From the cell containing the given text, extract its center point as (X, Y) coordinate. 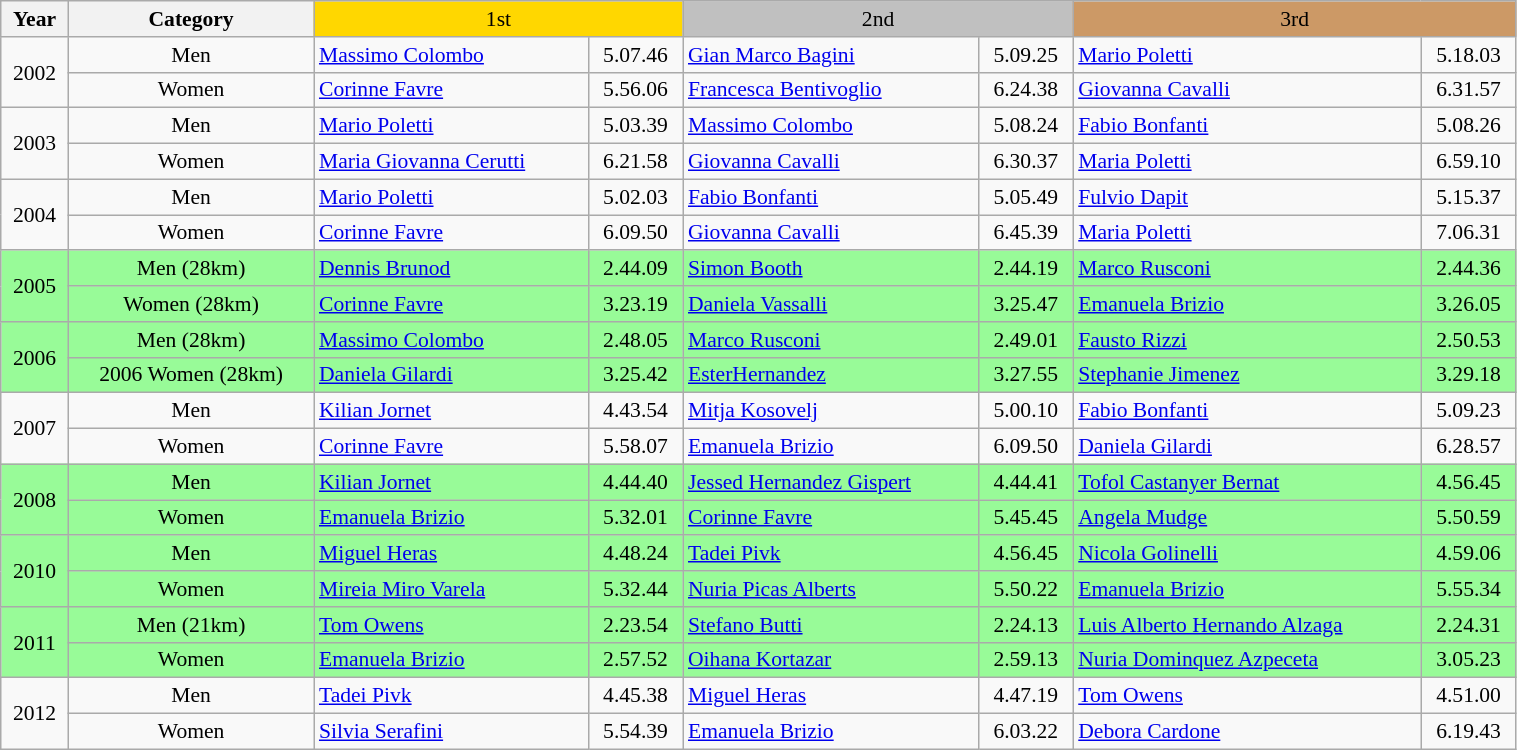
Stefano Butti (830, 625)
2.44.09 (636, 269)
Tofol Castanyer Bernat (1247, 482)
6.28.57 (1468, 447)
EsterHernandez (830, 375)
2.44.36 (1468, 269)
2.50.53 (1468, 340)
Men (21km) (191, 625)
2010 (35, 572)
2.57.52 (636, 660)
5.03.39 (636, 126)
2.49.01 (1026, 340)
3.25.42 (636, 375)
6.59.10 (1468, 162)
3.27.55 (1026, 375)
2002 (35, 72)
3.26.05 (1468, 304)
2nd (878, 19)
2.24.13 (1026, 625)
5.32.44 (636, 589)
5.07.46 (636, 55)
4.44.40 (636, 482)
2011 (35, 642)
Mitja Kosovelj (830, 411)
3rd (1294, 19)
4.47.19 (1026, 696)
2007 (35, 428)
6.19.43 (1468, 732)
Category (191, 19)
4.51.00 (1468, 696)
5.02.03 (636, 197)
2003 (35, 144)
5.15.37 (1468, 197)
2004 (35, 214)
Silvia Serafini (451, 732)
Mireia Miro Varela (451, 589)
Nuria Dominquez Azpeceta (1247, 660)
Angela Mudge (1247, 518)
5.09.25 (1026, 55)
Fulvio Dapit (1247, 197)
2.23.54 (636, 625)
6.21.58 (636, 162)
5.09.23 (1468, 411)
4.48.24 (636, 554)
Maria Giovanna Cerutti (451, 162)
5.18.03 (1468, 55)
2.44.19 (1026, 269)
5.56.06 (636, 90)
5.54.39 (636, 732)
4.59.06 (1468, 554)
5.00.10 (1026, 411)
2.59.13 (1026, 660)
3.23.19 (636, 304)
6.30.37 (1026, 162)
5.08.26 (1468, 126)
5.08.24 (1026, 126)
2006 (35, 358)
4.44.41 (1026, 482)
2006 Women (28km) (191, 375)
3.05.23 (1468, 660)
6.03.22 (1026, 732)
2.24.31 (1468, 625)
5.32.01 (636, 518)
4.45.38 (636, 696)
Simon Booth (830, 269)
Oihana Kortazar (830, 660)
Debora Cardone (1247, 732)
6.45.39 (1026, 233)
2008 (35, 500)
Year (35, 19)
Daniela Vassalli (830, 304)
1st (498, 19)
2005 (35, 286)
Gian Marco Bagini (830, 55)
Francesca Bentivoglio (830, 90)
7.06.31 (1468, 233)
5.05.49 (1026, 197)
Women (28km) (191, 304)
2.48.05 (636, 340)
6.24.38 (1026, 90)
2012 (35, 714)
5.58.07 (636, 447)
Stephanie Jimenez (1247, 375)
Fausto Rizzi (1247, 340)
5.45.45 (1026, 518)
6.31.57 (1468, 90)
Jessed Hernandez Gispert (830, 482)
3.25.47 (1026, 304)
5.55.34 (1468, 589)
5.50.59 (1468, 518)
Nicola Golinelli (1247, 554)
Luis Alberto Hernando Alzaga (1247, 625)
3.29.18 (1468, 375)
4.43.54 (636, 411)
5.50.22 (1026, 589)
Nuria Picas Alberts (830, 589)
Dennis Brunod (451, 269)
